Return (X, Y) of the center of cell containing provided text 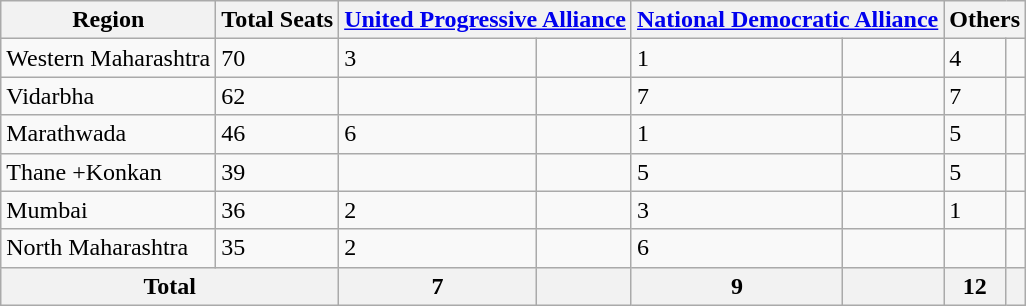
Total (170, 286)
70 (278, 58)
39 (278, 172)
Thane +Konkan (108, 172)
National Democratic Alliance (787, 20)
62 (278, 96)
9 (736, 286)
Region (108, 20)
35 (278, 248)
4 (975, 58)
12 (975, 286)
46 (278, 134)
Vidarbha (108, 96)
Marathwada (108, 134)
United Progressive Alliance (486, 20)
Total Seats (278, 20)
North Maharashtra (108, 248)
Others (985, 20)
Western Maharashtra (108, 58)
36 (278, 210)
Mumbai (108, 210)
